Pinpoint the cell where the given text exists, returning its [X, Y] midpoint coordinate. 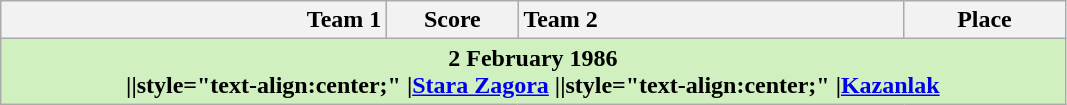
Place [984, 20]
Score [452, 20]
Team 2 [711, 20]
Team 1 [194, 20]
2 February 1986||style="text-align:center;" |Stara Zagora ||style="text-align:center;" |Kazanlak [533, 72]
